For the text-containing cell, return its midpoint in (x, y) coordinate format. 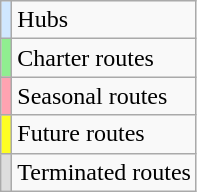
Seasonal routes (104, 96)
Charter routes (104, 58)
Future routes (104, 134)
Terminated routes (104, 172)
Hubs (104, 20)
